Return (X, Y) of the center of cell containing provided text 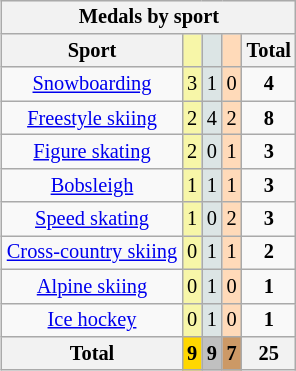
Speed skating (92, 219)
Ice hockey (92, 320)
Figure skating (92, 152)
Cross-country skiing (92, 253)
Freestyle skiing (92, 118)
8 (269, 118)
Snowboarding (92, 84)
Medals by sport (149, 17)
25 (269, 354)
Sport (92, 51)
Bobsleigh (92, 185)
7 (232, 354)
Alpine skiing (92, 286)
